Scan for the cell matching the given text and deliver its (X, Y) coordinate at center. 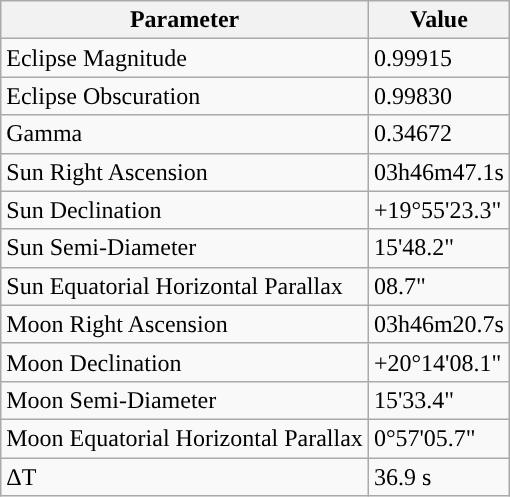
Moon Declination (185, 362)
0.99915 (438, 58)
36.9 s (438, 477)
Moon Semi-Diameter (185, 400)
08.7" (438, 286)
Sun Right Ascension (185, 172)
15'48.2" (438, 248)
03h46m20.7s (438, 324)
0.34672 (438, 134)
Moon Equatorial Horizontal Parallax (185, 438)
0.99830 (438, 96)
Sun Equatorial Horizontal Parallax (185, 286)
Eclipse Obscuration (185, 96)
Value (438, 20)
Sun Semi-Diameter (185, 248)
Gamma (185, 134)
Parameter (185, 20)
Moon Right Ascension (185, 324)
15'33.4" (438, 400)
Eclipse Magnitude (185, 58)
+20°14'08.1" (438, 362)
Sun Declination (185, 210)
ΔT (185, 477)
+19°55'23.3" (438, 210)
03h46m47.1s (438, 172)
0°57'05.7" (438, 438)
